Find where the given text appears and provide that cell's center as (x, y) coordinate. 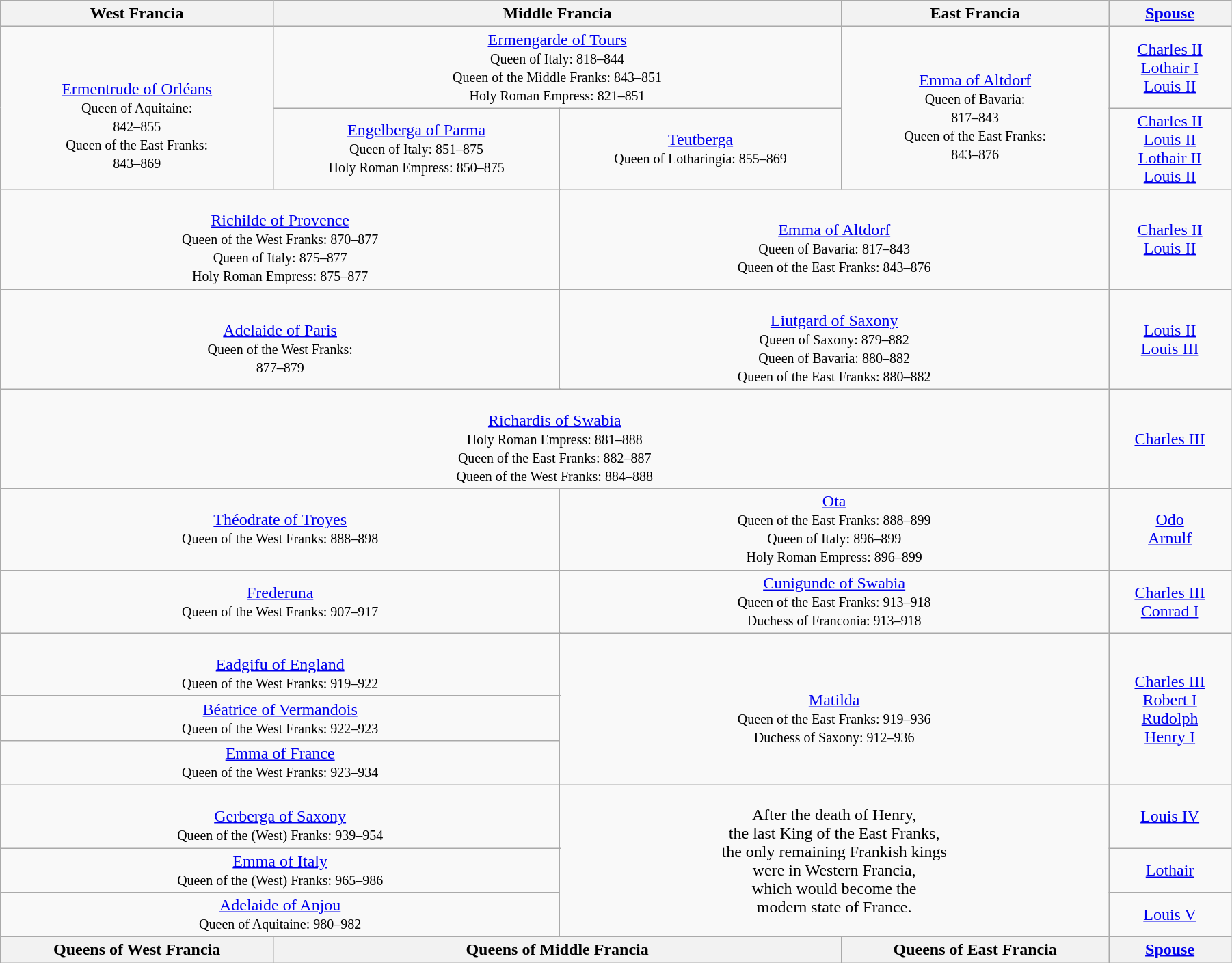
Ermentrude of Orléans Queen of Aquitaine: 842–855Queen of the East Franks: 843–869 (137, 108)
Louis IV (1170, 816)
Lothair (1170, 869)
Queens of West Francia (137, 950)
Emma of Italy Queen of the (West) Franks: 965–986 (280, 869)
Adelaide of Anjou Queen of Aquitaine: 980–982 (280, 914)
Richilde of Provence Queen of the West Franks: 870–877Queen of Italy: 875–877Holy Roman Empress: 875–877 (280, 239)
Ermengarde of Tours Queen of Italy: 818–844Queen of the Middle Franks: 843–851Holy Roman Empress: 821–851 (558, 67)
Louis IILouis III (1170, 339)
Charles IIIRobert IRudolphHenry I (1170, 709)
Ota Queen of the East Franks: 888–899Queen of Italy: 896–899Holy Roman Empress: 896–899 (834, 529)
Liutgard of Saxony Queen of Saxony: 879–882Queen of Bavaria: 880–882Queen of the East Franks: 880–882 (834, 339)
Adelaide of Paris Queen of the West Franks: 877–879 (280, 339)
West Francia (137, 14)
Gerberga of Saxony Queen of the (West) Franks: 939–954 (280, 816)
Louis V (1170, 914)
Teutberga Queen of Lotharingia: 855–869 (701, 149)
Charles IILouis II (1170, 239)
Frederuna Queen of the West Franks: 907–917 (280, 601)
Eadgifu of England Queen of the West Franks: 919–922 (280, 664)
Cunigunde of Swabia Queen of the East Franks: 913–918Duchess of Franconia: 913–918 (834, 601)
Béatrice of Vermandois Queen of the West Franks: 922–923 (280, 718)
Queens of East Francia (975, 950)
Richardis of Swabia Holy Roman Empress: 881–888Queen of the East Franks: 882–887Queen of the West Franks: 884–888 (555, 439)
Middle Francia (558, 14)
Charles IILothair ILouis II (1170, 67)
Emma of France Queen of the West Franks: 923–934 (280, 763)
OdoArnulf (1170, 529)
Engelberga of Parma Queen of Italy: 851–875Holy Roman Empress: 850–875 (417, 149)
Charles II Louis IILothair II Louis II (1170, 149)
Charles IIIConrad I (1170, 601)
Matilda Queen of the East Franks: 919–936Duchess of Saxony: 912–936 (834, 709)
Charles III (1170, 439)
East Francia (975, 14)
Théodrate of Troyes Queen of the West Franks: 888–898 (280, 529)
Queens of Middle Francia (558, 950)
